Extract the (X, Y) coordinate from the center of the cell holding the provided text.  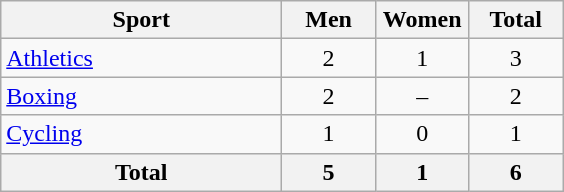
Men (329, 20)
Cycling (142, 134)
Women (422, 20)
Boxing (142, 96)
0 (422, 134)
3 (516, 58)
5 (329, 172)
– (422, 96)
Sport (142, 20)
6 (516, 172)
Athletics (142, 58)
